Detect which cell encompasses the target text, then output its [x, y] center coordinate. 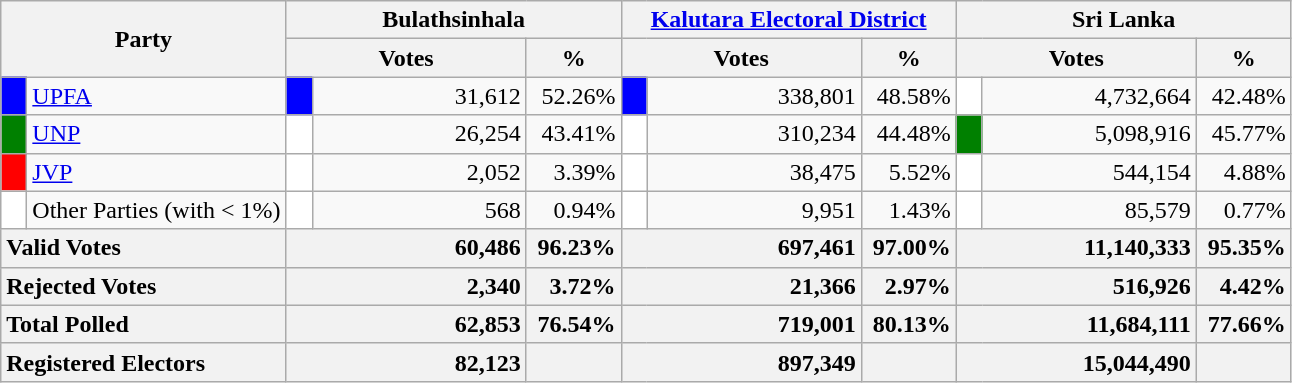
0.94% [574, 210]
31,612 [419, 96]
43.41% [574, 134]
Rejected Votes [144, 286]
338,801 [754, 96]
11,684,111 [1076, 324]
4,732,664 [1089, 96]
2.97% [908, 286]
44.48% [908, 134]
60,486 [406, 248]
897,349 [741, 362]
45.77% [1244, 134]
76.54% [574, 324]
21,366 [741, 286]
4.42% [1244, 286]
97.00% [908, 248]
26,254 [419, 134]
697,461 [741, 248]
Sri Lanka [1124, 20]
0.77% [1244, 210]
96.23% [574, 248]
3.39% [574, 172]
42.48% [1244, 96]
85,579 [1089, 210]
Valid Votes [144, 248]
719,001 [741, 324]
4.88% [1244, 172]
544,154 [1089, 172]
62,853 [406, 324]
Registered Electors [144, 362]
11,140,333 [1076, 248]
2,340 [406, 286]
9,951 [754, 210]
UNP [156, 134]
Kalutara Electoral District [788, 20]
77.66% [1244, 324]
JVP [156, 172]
82,123 [406, 362]
80.13% [908, 324]
38,475 [754, 172]
UPFA [156, 96]
95.35% [1244, 248]
5.52% [908, 172]
516,926 [1076, 286]
568 [419, 210]
3.72% [574, 286]
48.58% [908, 96]
1.43% [908, 210]
Bulathsinhala [454, 20]
310,234 [754, 134]
Other Parties (with < 1%) [156, 210]
Total Polled [144, 324]
Party [144, 39]
5,098,916 [1089, 134]
15,044,490 [1076, 362]
52.26% [574, 96]
2,052 [419, 172]
